Output the (x, y) coordinate of the center of the cell containing the given text.  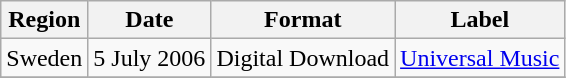
Region (44, 20)
Digital Download (303, 58)
Format (303, 20)
5 July 2006 (150, 58)
Label (480, 20)
Date (150, 20)
Sweden (44, 58)
Universal Music (480, 58)
